Return the (x, y) coordinate for the center point of the cell that contains the specified text.  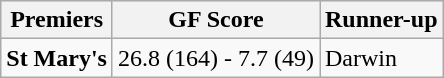
Runner-up (382, 20)
Darwin (382, 58)
GF Score (216, 20)
St Mary's (57, 58)
26.8 (164) - 7.7 (49) (216, 58)
Premiers (57, 20)
